Locate the cell with the specified text and output its [X, Y] center coordinate. 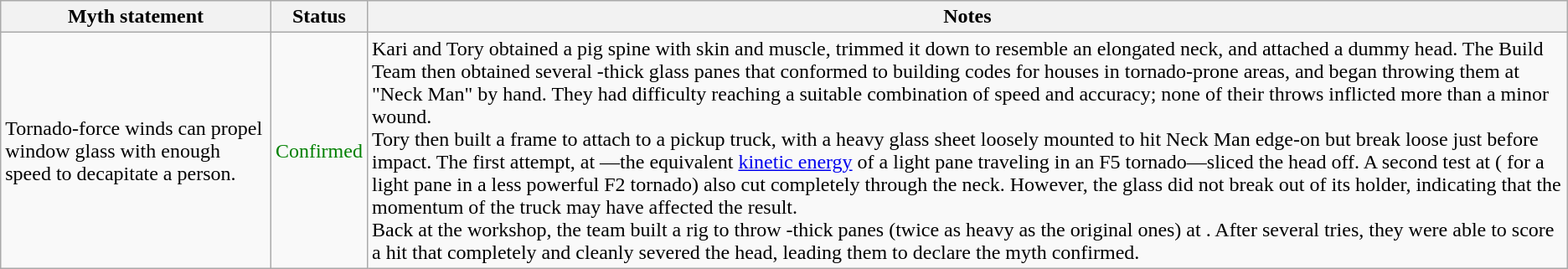
Notes [967, 17]
Tornado-force winds can propel window glass with enough speed to decapitate a person. [136, 151]
Confirmed [318, 151]
Myth statement [136, 17]
Status [318, 17]
